Capture the cell that displays the provided text and extract its [X, Y] central coordinate. 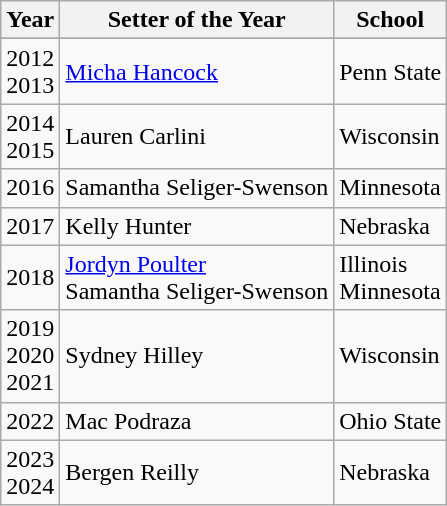
201920202021 [30, 356]
IllinoisMinnesota [390, 278]
20122013 [30, 72]
2018 [30, 278]
Bergen Reilly [197, 472]
Year [30, 20]
Micha Hancock [197, 72]
2017 [30, 226]
Sydney Hilley [197, 356]
Lauren Carlini [197, 136]
Kelly Hunter [197, 226]
Mac Podraza [197, 421]
Samantha Seliger-Swenson [197, 188]
Minnesota [390, 188]
Penn State [390, 72]
20232024 [30, 472]
Ohio State [390, 421]
Jordyn Poulter Samantha Seliger-Swenson [197, 278]
20142015 [30, 136]
2016 [30, 188]
School [390, 20]
Setter of the Year [197, 20]
2022 [30, 421]
